Extract the (X, Y) coordinate from the center of the cell holding the provided text.  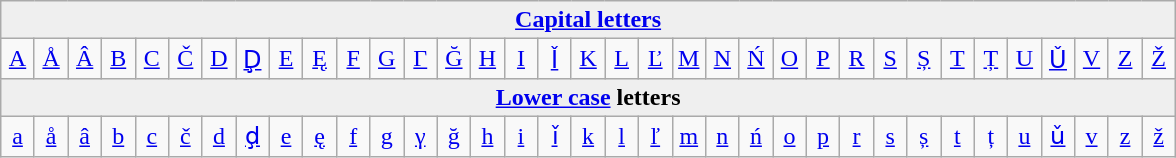
T (957, 59)
s (890, 136)
å (51, 136)
P (823, 59)
Å (51, 59)
Ń (756, 59)
ț (991, 136)
Ǔ (1058, 59)
γ (421, 136)
ǔ (1058, 136)
o (790, 136)
ș (924, 136)
ž (1159, 136)
Ḑ (253, 59)
F (353, 59)
ľ (655, 136)
i (521, 136)
Ľ (655, 59)
Γ (421, 59)
B (118, 59)
Ț (991, 59)
S (890, 59)
U (1025, 59)
K (588, 59)
Capital letters (588, 20)
l (622, 136)
â (85, 136)
M (689, 59)
ǐ (555, 136)
m (689, 136)
I (521, 59)
k (588, 136)
č (186, 136)
Ž (1159, 59)
b (118, 136)
e (286, 136)
ḑ (253, 136)
Ǐ (555, 59)
N (723, 59)
G (387, 59)
V (1092, 59)
f (353, 136)
D (219, 59)
h (488, 136)
Ğ (454, 59)
v (1092, 136)
C (152, 59)
Ș (924, 59)
d (219, 136)
ń (756, 136)
R (857, 59)
ę (320, 136)
t (957, 136)
A (18, 59)
u (1025, 136)
z (1125, 136)
Ę (320, 59)
a (18, 136)
g (387, 136)
Č (186, 59)
Lower case letters (588, 97)
p (823, 136)
E (286, 59)
r (857, 136)
O (790, 59)
n (723, 136)
ğ (454, 136)
Z (1125, 59)
c (152, 136)
L (622, 59)
H (488, 59)
Â (85, 59)
